Return [x, y] of the center of cell containing provided text 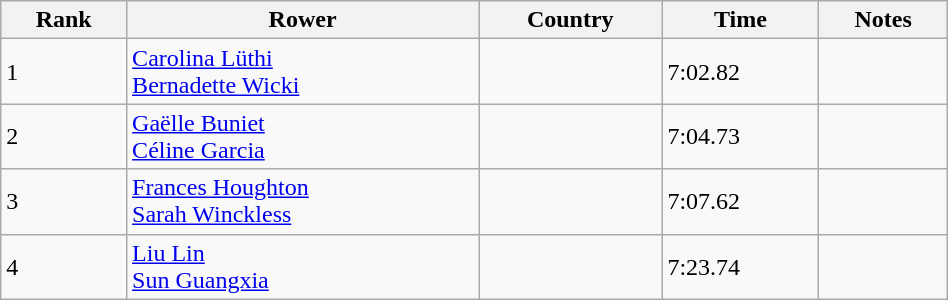
Gaëlle BunietCéline Garcia [303, 136]
3 [64, 202]
1 [64, 72]
7:02.82 [740, 72]
7:04.73 [740, 136]
Time [740, 20]
Rank [64, 20]
Frances HoughtonSarah Winckless [303, 202]
4 [64, 266]
7:23.74 [740, 266]
Carolina LüthiBernadette Wicki [303, 72]
Notes [883, 20]
Liu LinSun Guangxia [303, 266]
Country [570, 20]
Rower [303, 20]
2 [64, 136]
7:07.62 [740, 202]
